Scan for the cell matching the given text and deliver its (x, y) coordinate at center. 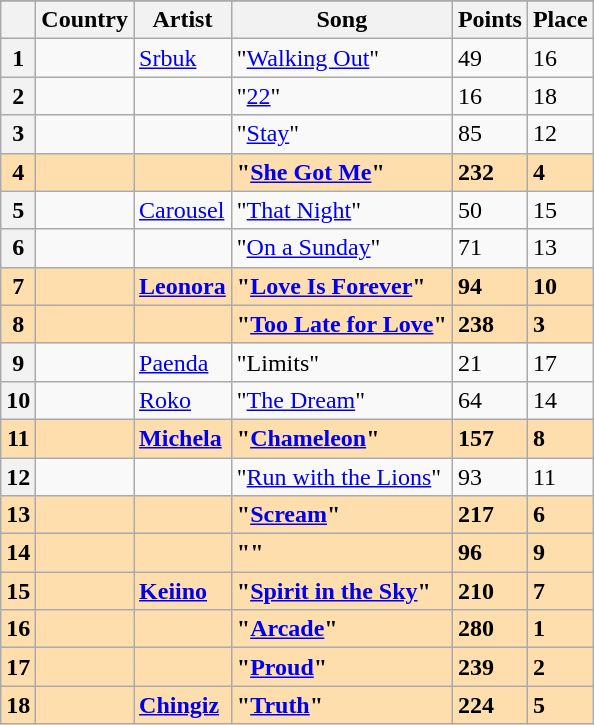
"Walking Out" (342, 58)
Paenda (183, 362)
280 (490, 629)
"The Dream" (342, 400)
232 (490, 172)
Place (560, 20)
85 (490, 134)
157 (490, 438)
"Too Late for Love" (342, 324)
Country (85, 20)
64 (490, 400)
50 (490, 210)
224 (490, 705)
Artist (183, 20)
239 (490, 667)
Keiino (183, 591)
93 (490, 477)
"Arcade" (342, 629)
Roko (183, 400)
"Stay" (342, 134)
"She Got Me" (342, 172)
71 (490, 248)
Srbuk (183, 58)
Chingiz (183, 705)
49 (490, 58)
94 (490, 286)
"On a Sunday" (342, 248)
"Truth" (342, 705)
Song (342, 20)
Leonora (183, 286)
"" (342, 553)
96 (490, 553)
"Spirit in the Sky" (342, 591)
210 (490, 591)
"Proud" (342, 667)
"Run with the Lions" (342, 477)
238 (490, 324)
217 (490, 515)
"22" (342, 96)
21 (490, 362)
"Scream" (342, 515)
"Chameleon" (342, 438)
"Limits" (342, 362)
Michela (183, 438)
"That Night" (342, 210)
"Love Is Forever" (342, 286)
Points (490, 20)
Carousel (183, 210)
